Search for the cell housing the specified text and yield its [x, y] center coordinate. 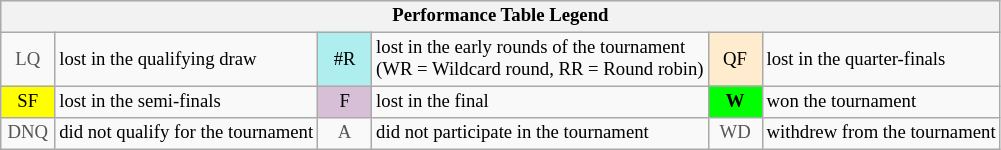
QF [735, 60]
did not qualify for the tournament [186, 134]
W [735, 102]
#R [345, 60]
LQ [28, 60]
Performance Table Legend [500, 16]
F [345, 102]
did not participate in the tournament [540, 134]
won the tournament [881, 102]
SF [28, 102]
lost in the semi-finals [186, 102]
lost in the quarter-finals [881, 60]
lost in the early rounds of the tournament(WR = Wildcard round, RR = Round robin) [540, 60]
lost in the qualifying draw [186, 60]
A [345, 134]
withdrew from the tournament [881, 134]
lost in the final [540, 102]
WD [735, 134]
DNQ [28, 134]
